Return (x, y) of the center of cell containing provided text 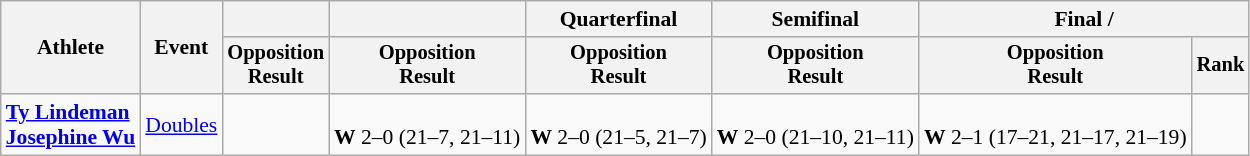
W 2–0 (21–5, 21–7) (618, 124)
Quarterfinal (618, 19)
Doubles (181, 124)
Semifinal (816, 19)
W 2–0 (21–10, 21–11) (816, 124)
Rank (1221, 66)
Ty LindemanJosephine Wu (71, 124)
W 2–0 (21–7, 21–11) (427, 124)
Event (181, 48)
Athlete (71, 48)
Final / (1084, 19)
W 2–1 (17–21, 21–17, 21–19) (1056, 124)
